From the cell containing the given text, extract its center point as [X, Y] coordinate. 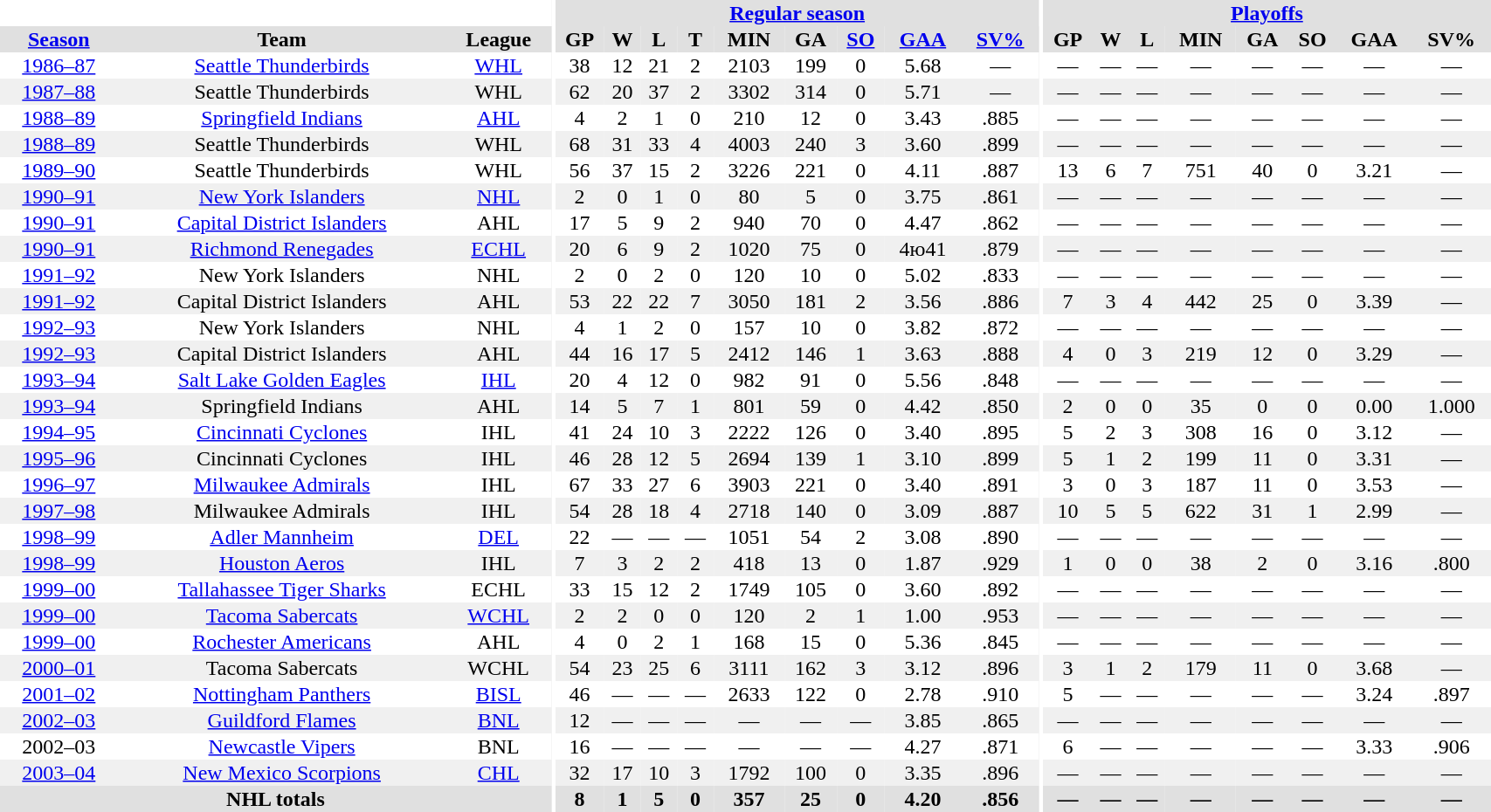
4.42 [922, 406]
.891 [1001, 485]
1989–90 [59, 170]
100 [811, 773]
BISL [499, 694]
139 [811, 458]
.929 [1001, 563]
1749 [749, 589]
240 [811, 144]
4ю41 [922, 249]
3.31 [1375, 458]
Team [282, 39]
3302 [749, 92]
.953 [1001, 616]
.871 [1001, 747]
Rochester Americans [282, 642]
5.02 [922, 275]
18 [659, 511]
3.43 [922, 118]
8 [579, 799]
3050 [749, 301]
3.29 [1375, 354]
1986–87 [59, 65]
27 [659, 485]
1996–97 [59, 485]
418 [749, 563]
.862 [1001, 223]
210 [749, 118]
3.24 [1375, 694]
122 [811, 694]
2.78 [922, 694]
44 [579, 354]
3.85 [922, 720]
56 [579, 170]
3.16 [1375, 563]
146 [811, 354]
53 [579, 301]
162 [811, 668]
Regular season [797, 13]
.906 [1452, 747]
.885 [1001, 118]
1792 [749, 773]
357 [749, 799]
4.47 [922, 223]
3.53 [1375, 485]
5.68 [922, 65]
4003 [749, 144]
1994–95 [59, 432]
3.56 [922, 301]
59 [811, 406]
1987–88 [59, 92]
91 [811, 380]
.890 [1001, 537]
801 [749, 406]
3.35 [922, 773]
2718 [749, 511]
80 [749, 196]
940 [749, 223]
0.00 [1375, 406]
67 [579, 485]
NHL totals [276, 799]
Adler Mannheim [282, 537]
314 [811, 92]
75 [811, 249]
2222 [749, 432]
2.99 [1375, 511]
.848 [1001, 380]
DEL [499, 537]
3.33 [1375, 747]
Houston Aeros [282, 563]
32 [579, 773]
2000–01 [59, 668]
Playoffs [1267, 13]
Tallahassee Tiger Sharks [282, 589]
35 [1200, 406]
181 [811, 301]
1995–96 [59, 458]
140 [811, 511]
3.21 [1375, 170]
14 [579, 406]
Season [59, 39]
5.36 [922, 642]
2633 [749, 694]
.833 [1001, 275]
CHL [499, 773]
168 [749, 642]
.897 [1452, 694]
41 [579, 432]
982 [749, 380]
Nottingham Panthers [282, 694]
219 [1200, 354]
622 [1200, 511]
T [695, 39]
2694 [749, 458]
40 [1262, 170]
3.09 [922, 511]
Guildford Flames [282, 720]
3.10 [922, 458]
.892 [1001, 589]
442 [1200, 301]
Richmond Renegades [282, 249]
1020 [749, 249]
23 [623, 668]
New Mexico Scorpions [282, 773]
.845 [1001, 642]
.856 [1001, 799]
2003–04 [59, 773]
.861 [1001, 196]
1.00 [922, 616]
.888 [1001, 354]
4.11 [922, 170]
.895 [1001, 432]
.872 [1001, 327]
.865 [1001, 720]
Newcastle Vipers [282, 747]
1997–98 [59, 511]
3.75 [922, 196]
2001–02 [59, 694]
187 [1200, 485]
68 [579, 144]
5.71 [922, 92]
.910 [1001, 694]
308 [1200, 432]
62 [579, 92]
2103 [749, 65]
3226 [749, 170]
.850 [1001, 406]
3.08 [922, 537]
157 [749, 327]
1.87 [922, 563]
League [499, 39]
.800 [1452, 563]
5.56 [922, 380]
3.68 [1375, 668]
3111 [749, 668]
3.39 [1375, 301]
3903 [749, 485]
Salt Lake Golden Eagles [282, 380]
21 [659, 65]
1.000 [1452, 406]
24 [623, 432]
3.63 [922, 354]
.886 [1001, 301]
2412 [749, 354]
4.27 [922, 747]
105 [811, 589]
4.20 [922, 799]
126 [811, 432]
70 [811, 223]
.879 [1001, 249]
751 [1200, 170]
3.82 [922, 327]
179 [1200, 668]
1051 [749, 537]
